Determine the [X, Y] coordinate at the center of the cell enclosing the given text.  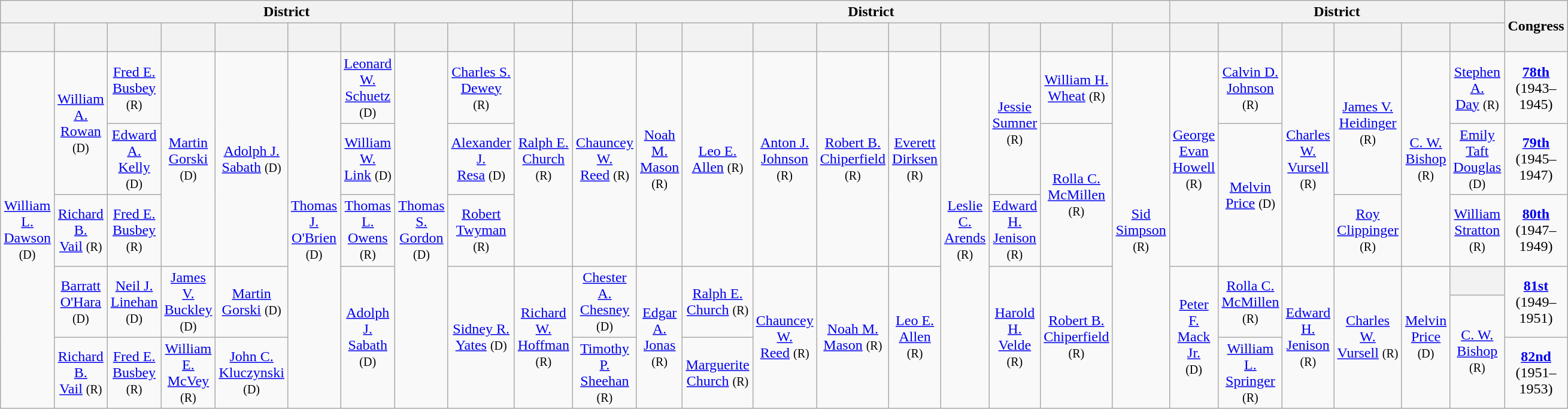
Calvin D.Johnson (R) [1250, 87]
Charles W.Vursell (R) [1368, 337]
MelvinPrice (D) [1250, 195]
Emily TaftDouglas (D) [1478, 159]
80th(1947–1949) [1536, 230]
LeslieC.Arends(R) [965, 230]
William H.Wheat (R) [1076, 87]
Stephen A.Day (R) [1478, 87]
Alexander J.Resa (D) [481, 159]
Edward A.Kelly (D) [134, 159]
RichardW.Hoffman(R) [544, 337]
Leo E.Allen(R) [915, 337]
Timothy P.Sheehan (R) [605, 372]
Noah M.Mason(R) [659, 159]
WilliamStratton (R) [1478, 230]
BarrattO'Hara (D) [80, 302]
GeorgeEvanHowell(R) [1194, 159]
RoyClippinger (R) [1368, 230]
JessieSumner(R) [1015, 123]
Anton J.Johnson(R) [784, 159]
C. W.Bishop(R) [1426, 159]
Ralph E.Church(R) [544, 159]
Edward H.Jenison (R) [1015, 230]
EdwardH.Jenison(R) [1308, 337]
Noah M.Mason (R) [853, 337]
Charles S.Dewey (R) [481, 87]
Sidney R.Yates (D) [481, 337]
Neil J.Linehan (D) [134, 302]
WilliamL.Dawson(D) [28, 230]
C. W.Bishop (R) [1478, 352]
Peter F.Mack Jr.(D) [1194, 337]
WilliamA.Rowan(D) [80, 123]
ThomasS.Gordon(D) [421, 230]
William L.Springer (R) [1250, 372]
EdgarA.Jonas(R) [659, 337]
Harold H.Velde (R) [1015, 337]
81st(1949–1951) [1536, 302]
Rolla C.McMillen (R) [1250, 302]
Chester A.Chesney (D) [605, 302]
James V.Heidinger(R) [1368, 123]
Leo E.Allen (R) [717, 159]
CharlesW.Vursell(R) [1308, 159]
Ralph E.Church (R) [717, 302]
MargueriteChurch (R) [717, 372]
EverettDirksen(R) [915, 159]
William W.Link (D) [368, 159]
Thomas L.Owens (R) [368, 230]
Leonard W.Schuetz (D) [368, 87]
ThomasJ.O'Brien(D) [314, 230]
Rolla C.McMillen(R) [1076, 195]
SidSimpson(R) [1141, 230]
Congress [1536, 26]
78th(1943–1945) [1536, 87]
MelvinPrice(D) [1426, 337]
William E.McVey (R) [188, 372]
John C.Kluczynski (D) [251, 372]
RobertTwyman (R) [481, 230]
82nd(1951–1953) [1536, 372]
James V.Buckley (D) [188, 302]
79th(1945–1947) [1536, 159]
